Determine the [X, Y] coordinate at the center of the cell enclosing the given text.  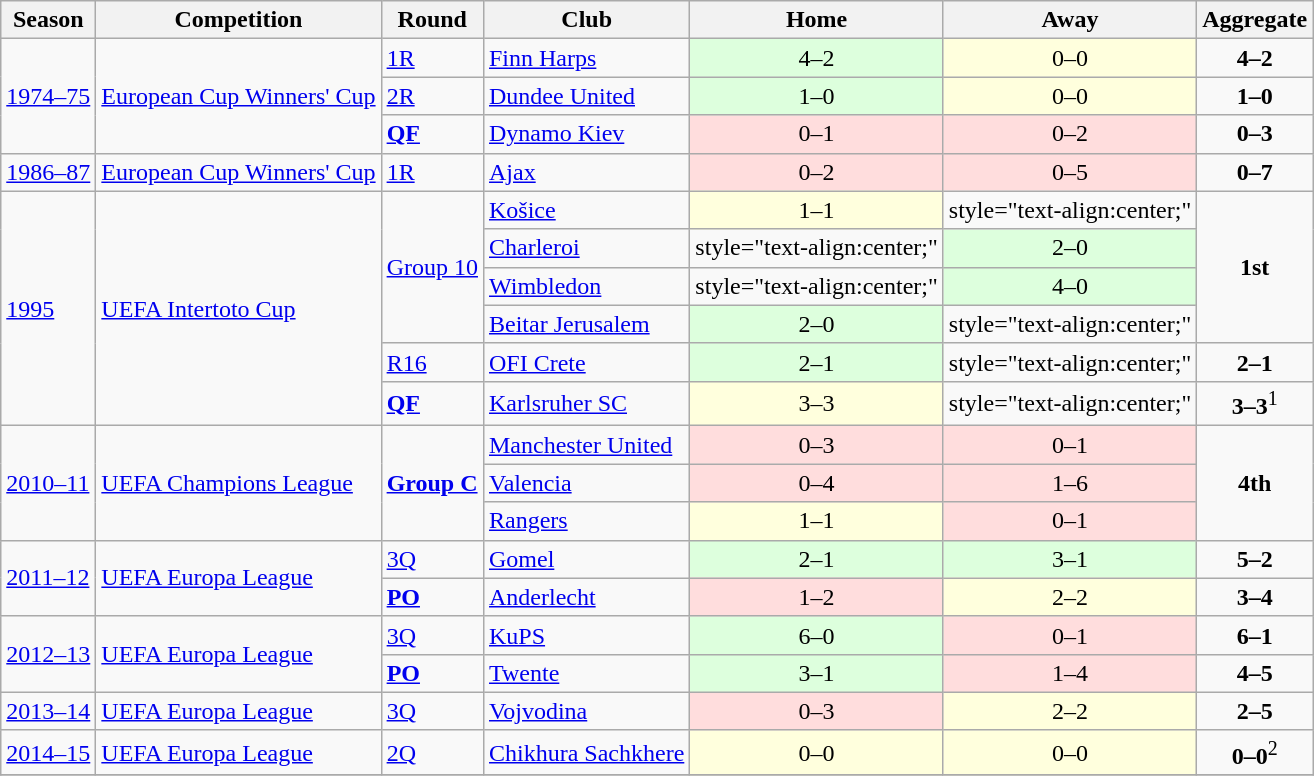
3–3 [816, 404]
0–4 [816, 483]
1986–87 [48, 172]
Charleroi [586, 248]
Group C [432, 483]
Home [816, 20]
2010–11 [48, 483]
6–0 [816, 635]
Club [586, 20]
0–5 [1070, 172]
Twente [586, 673]
Finn Harps [586, 58]
2R [432, 96]
0–02 [1255, 752]
4–5 [1255, 673]
1st [1255, 267]
Round [432, 20]
Ajax [586, 172]
2–5 [1255, 711]
Dynamo Kiev [586, 134]
Vojvodina [586, 711]
2012–13 [48, 654]
UEFA Intertoto Cup [238, 308]
0–7 [1255, 172]
Group 10 [432, 267]
Anderlecht [586, 597]
UEFA Champions League [238, 483]
Gomel [586, 559]
3–4 [1255, 597]
Chikhura Sachkhere [586, 752]
4–0 [1070, 286]
Wimbledon [586, 286]
Manchester United [586, 445]
1–6 [1070, 483]
4th [1255, 483]
Away [1070, 20]
Karlsruher SC [586, 404]
5–2 [1255, 559]
Competition [238, 20]
Season [48, 20]
Valencia [586, 483]
2Q [432, 752]
KuPS [586, 635]
Rangers [586, 521]
6–1 [1255, 635]
Košice [586, 210]
Dundee United [586, 96]
2014–15 [48, 752]
OFI Crete [586, 362]
2013–14 [48, 711]
1974–75 [48, 96]
Aggregate [1255, 20]
1–2 [816, 597]
1995 [48, 308]
2011–12 [48, 578]
1–4 [1070, 673]
Beitar Jerusalem [586, 324]
3–31 [1255, 404]
R16 [432, 362]
